For the text-containing cell, return its midpoint in (X, Y) coordinate format. 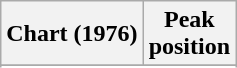
Chart (1976) (72, 34)
Peakposition (189, 34)
